Capture the cell that displays the provided text and extract its [x, y] central coordinate. 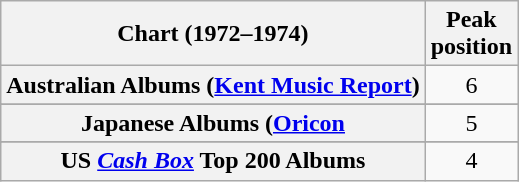
4 [471, 161]
US Cash Box Top 200 Albums [213, 161]
5 [471, 123]
Chart (1972–1974) [213, 34]
Peakposition [471, 34]
Japanese Albums (Oricon [213, 123]
6 [471, 85]
Australian Albums (Kent Music Report) [213, 85]
